From the cell containing the given text, extract its center point as (X, Y) coordinate. 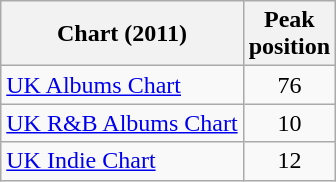
10 (289, 123)
76 (289, 85)
Chart (2011) (122, 34)
Peakposition (289, 34)
12 (289, 161)
UK R&B Albums Chart (122, 123)
UK Albums Chart (122, 85)
UK Indie Chart (122, 161)
